Output the (X, Y) coordinate of the center of the cell containing the given text.  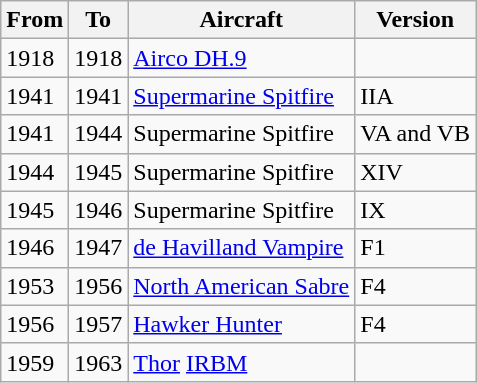
Hawker Hunter (242, 324)
North American Sabre (242, 286)
1947 (98, 248)
1959 (35, 362)
From (35, 20)
XIV (416, 172)
Thor IRBM (242, 362)
IIA (416, 96)
Version (416, 20)
de Havilland Vampire (242, 248)
F1 (416, 248)
To (98, 20)
1953 (35, 286)
Aircraft (242, 20)
IX (416, 210)
VA and VB (416, 134)
Airco DH.9 (242, 58)
1963 (98, 362)
1957 (98, 324)
